Search for the cell housing the specified text and yield its [X, Y] center coordinate. 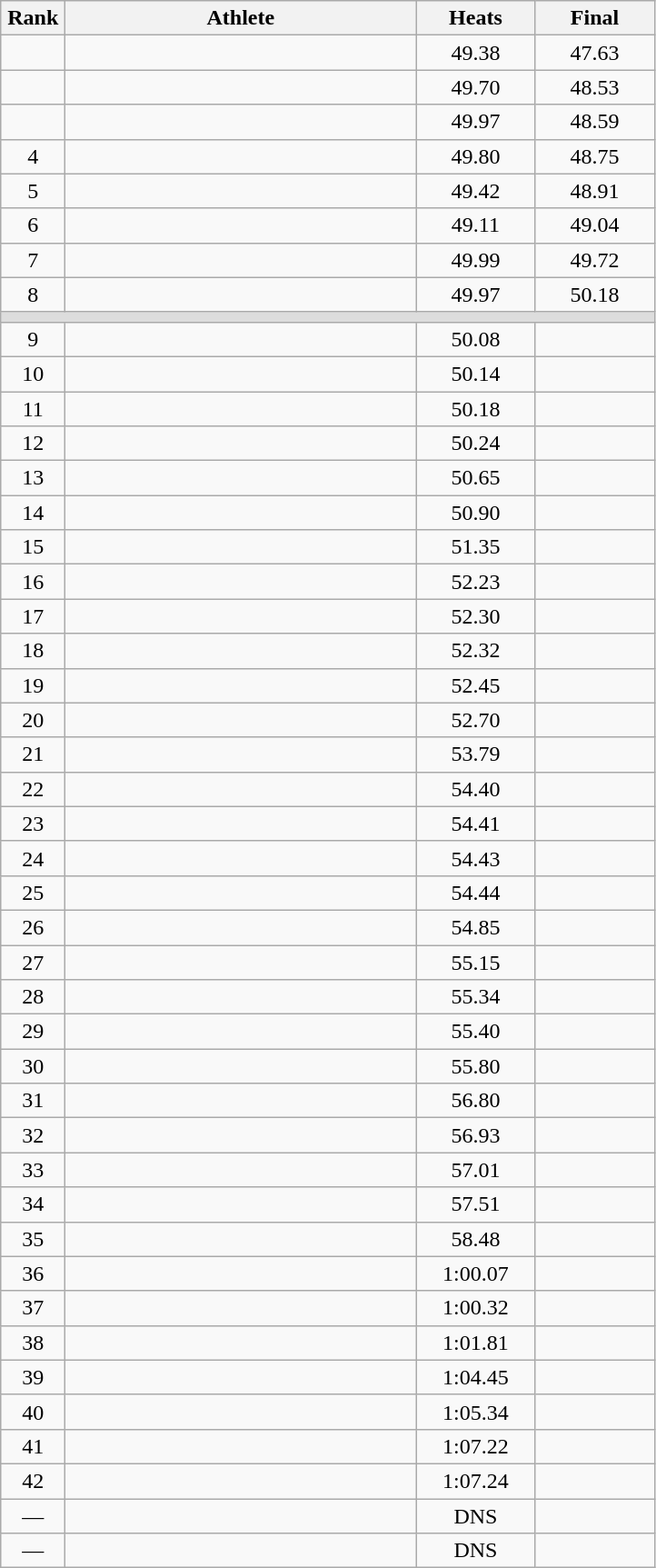
34 [33, 1204]
36 [33, 1273]
28 [33, 997]
37 [33, 1308]
13 [33, 478]
32 [33, 1135]
49.38 [476, 53]
33 [33, 1170]
6 [33, 225]
55.80 [476, 1066]
22 [33, 789]
24 [33, 858]
30 [33, 1066]
47.63 [594, 53]
20 [33, 720]
8 [33, 295]
50.14 [476, 374]
55.40 [476, 1032]
1:00.32 [476, 1308]
49.11 [476, 225]
38 [33, 1343]
29 [33, 1032]
17 [33, 616]
50.24 [476, 444]
35 [33, 1239]
14 [33, 513]
1:07.24 [476, 1481]
56.93 [476, 1135]
9 [33, 339]
49.99 [476, 260]
50.08 [476, 339]
4 [33, 156]
49.42 [476, 191]
56.80 [476, 1101]
48.53 [594, 87]
21 [33, 754]
54.41 [476, 824]
48.59 [594, 122]
27 [33, 963]
25 [33, 893]
48.75 [594, 156]
55.34 [476, 997]
54.43 [476, 858]
10 [33, 374]
1:07.22 [476, 1446]
39 [33, 1377]
50.90 [476, 513]
15 [33, 547]
19 [33, 685]
7 [33, 260]
Final [594, 18]
52.32 [476, 651]
40 [33, 1412]
52.70 [476, 720]
5 [33, 191]
1:04.45 [476, 1377]
18 [33, 651]
11 [33, 408]
57.51 [476, 1204]
26 [33, 927]
49.70 [476, 87]
41 [33, 1446]
52.30 [476, 616]
1:05.34 [476, 1412]
12 [33, 444]
50.65 [476, 478]
53.79 [476, 754]
49.80 [476, 156]
1:00.07 [476, 1273]
16 [33, 582]
31 [33, 1101]
1:01.81 [476, 1343]
54.85 [476, 927]
57.01 [476, 1170]
Heats [476, 18]
54.44 [476, 893]
55.15 [476, 963]
Athlete [241, 18]
58.48 [476, 1239]
51.35 [476, 547]
42 [33, 1481]
54.40 [476, 789]
Rank [33, 18]
49.04 [594, 225]
23 [33, 824]
48.91 [594, 191]
52.45 [476, 685]
52.23 [476, 582]
49.72 [594, 260]
